Search for the cell housing the specified text and yield its [X, Y] center coordinate. 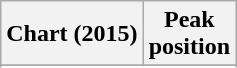
Chart (2015) [72, 34]
Peakposition [189, 34]
